Search for the cell housing the specified text and yield its [x, y] center coordinate. 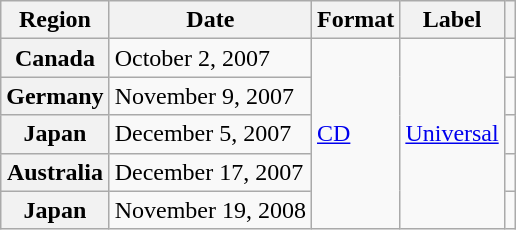
Canada [55, 58]
Format [355, 20]
Germany [55, 96]
November 19, 2008 [210, 210]
CD [355, 134]
Date [210, 20]
Universal [452, 134]
Label [452, 20]
November 9, 2007 [210, 96]
Australia [55, 172]
December 17, 2007 [210, 172]
October 2, 2007 [210, 58]
Region [55, 20]
December 5, 2007 [210, 134]
